Find where the given text appears and provide that cell's center as [X, Y] coordinate. 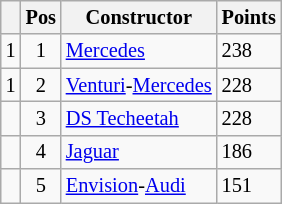
Jaguar [139, 152]
4 [41, 152]
3 [41, 118]
Constructor [139, 17]
Pos [41, 17]
5 [41, 186]
Venturi-Mercedes [139, 85]
Points [249, 17]
186 [249, 152]
238 [249, 51]
Mercedes [139, 51]
2 [41, 85]
DS Techeetah [139, 118]
Envision-Audi [139, 186]
151 [249, 186]
